Find where the given text appears and provide that cell's center as (x, y) coordinate. 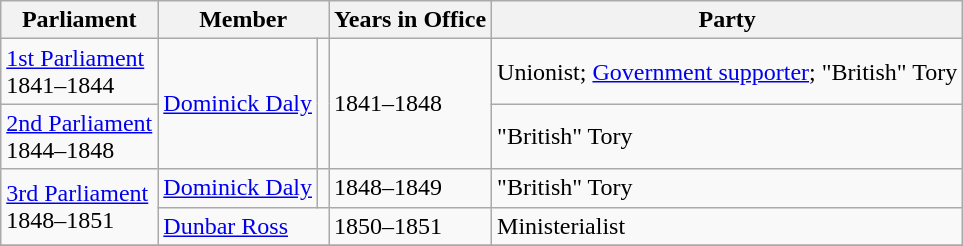
1848–1849 (410, 188)
Dunbar Ross (244, 226)
Parliament (80, 20)
Party (728, 20)
Years in Office (410, 20)
3rd Parliament1848–1851 (80, 207)
Unionist; Government supporter; "British" Tory (728, 72)
1st Parliament1841–1844 (80, 72)
1841–1848 (410, 104)
2nd Parliament1844–1848 (80, 136)
1850–1851 (410, 226)
Ministerialist (728, 226)
Member (244, 20)
